Pinpoint the cell where the given text exists, returning its (x, y) midpoint coordinate. 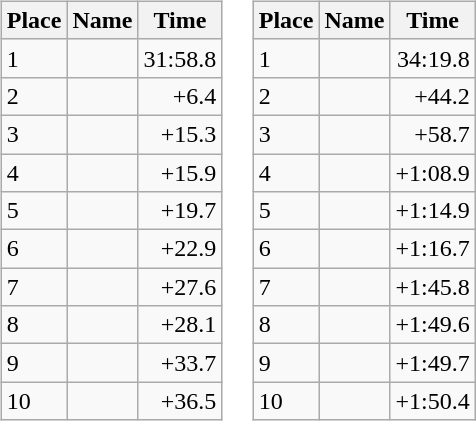
+15.3 (180, 134)
+58.7 (432, 134)
+15.9 (180, 173)
+1:08.9 (432, 173)
31:58.8 (180, 58)
+33.7 (180, 363)
+1:49.6 (432, 325)
+1:45.8 (432, 287)
+36.5 (180, 401)
+1:50.4 (432, 401)
+1:49.7 (432, 363)
+22.9 (180, 249)
+28.1 (180, 325)
+1:14.9 (432, 211)
+1:16.7 (432, 249)
+19.7 (180, 211)
+44.2 (432, 96)
34:19.8 (432, 58)
+6.4 (180, 96)
+27.6 (180, 287)
